Pinpoint the cell where the given text exists, returning its [X, Y] midpoint coordinate. 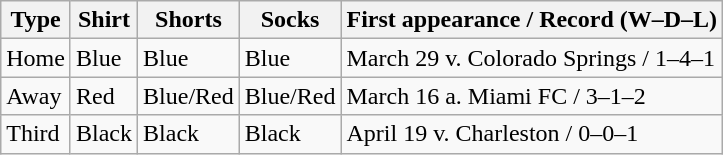
Shorts [189, 20]
Shirt [104, 20]
First appearance / Record (W–D–L) [532, 20]
Third [36, 134]
Type [36, 20]
Home [36, 58]
Red [104, 96]
April 19 v. Charleston / 0–0–1 [532, 134]
Away [36, 96]
Socks [290, 20]
March 29 v. Colorado Springs / 1–4–1 [532, 58]
March 16 a. Miami FC / 3–1–2 [532, 96]
